Identify which cell holds the provided text, then report its (X, Y) central coordinate. 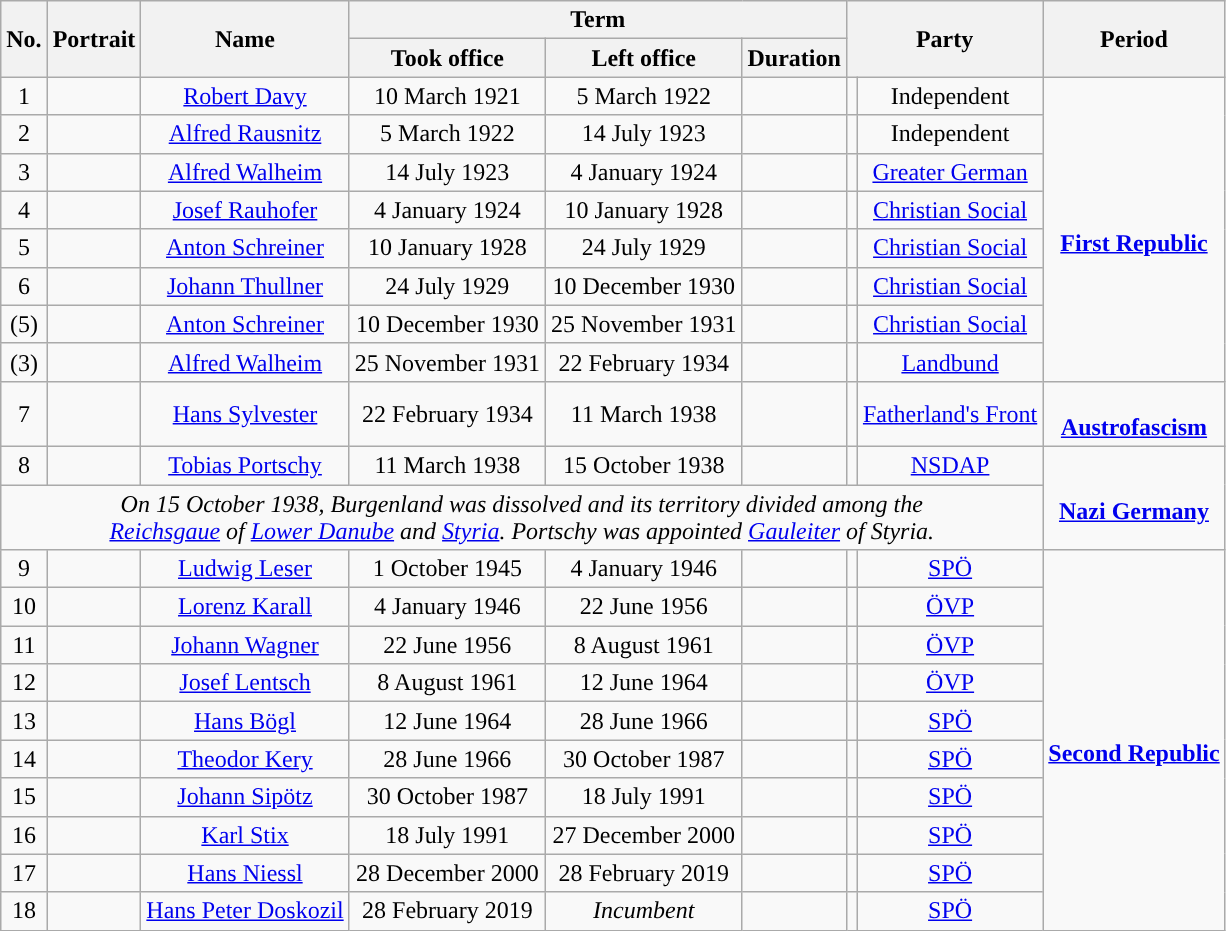
17 (24, 873)
1 (24, 96)
No. (24, 39)
Nazi Germany (1134, 498)
4 (24, 210)
NSDAP (950, 465)
Hans Peter Doskozil (245, 911)
28 December 2000 (447, 873)
11 (24, 645)
15 (24, 797)
Took office (447, 58)
First Republic (1134, 229)
Incumbent (644, 911)
Josef Rauhofer (245, 210)
Robert Davy (245, 96)
Josef Lentsch (245, 683)
Tobias Portschy (245, 465)
Portrait (94, 39)
Fatherland's Front (950, 414)
1 October 1945 (447, 569)
18 (24, 911)
Johann Sipötz (245, 797)
5 (24, 248)
Karl Stix (245, 835)
Duration (794, 58)
27 December 2000 (644, 835)
14 (24, 759)
Alfred Rausnitz (245, 134)
Ludwig Leser (245, 569)
10 March 1921 (447, 96)
6 (24, 286)
Party (944, 39)
Hans Sylvester (245, 414)
15 October 1938 (644, 465)
Left office (644, 58)
(3) (24, 362)
16 (24, 835)
Theodor Kery (245, 759)
Austrofascism (1134, 414)
9 (24, 569)
Hans Niessl (245, 873)
8 (24, 465)
Name (245, 39)
10 (24, 607)
Second Republic (1134, 740)
Hans Bögl (245, 721)
7 (24, 414)
3 (24, 172)
Johann Wagner (245, 645)
Lorenz Karall (245, 607)
(5) (24, 324)
Term (598, 20)
Landbund (950, 362)
13 (24, 721)
Greater German (950, 172)
2 (24, 134)
12 (24, 683)
Period (1134, 39)
Johann Thullner (245, 286)
